Determine the (X, Y) coordinate at the center of the cell enclosing the given text.  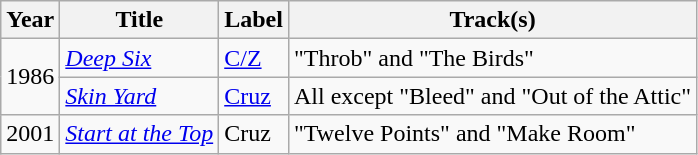
Label (254, 20)
1986 (30, 77)
Track(s) (492, 20)
2001 (30, 134)
Title (140, 20)
"Twelve Points" and "Make Room" (492, 134)
Deep Six (140, 58)
All except "Bleed" and "Out of the Attic" (492, 96)
Skin Yard (140, 96)
Start at the Top (140, 134)
C/Z (254, 58)
"Throb" and "The Birds" (492, 58)
Year (30, 20)
